Find where the given text appears and provide that cell's center as [X, Y] coordinate. 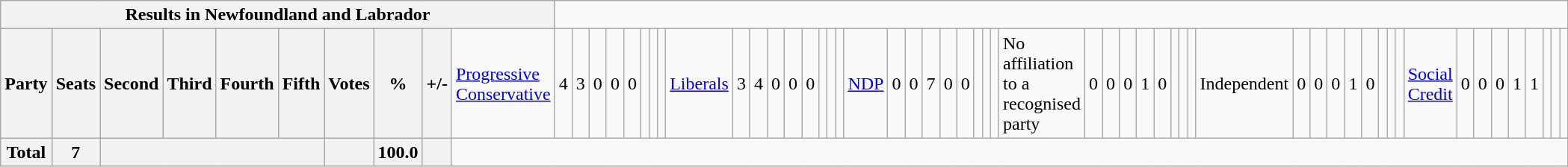
Seats [75, 83]
Results in Newfoundland and Labrador [278, 15]
Third [190, 83]
Independent [1244, 83]
% [398, 83]
Votes [349, 83]
Party [26, 83]
+/- [436, 83]
Fifth [301, 83]
Liberals [700, 83]
No affiliation to a recognised party [1042, 83]
Social Credit [1430, 83]
NDP [865, 83]
100.0 [398, 152]
Progressive Conservative [503, 83]
Fourth [247, 83]
Total [26, 152]
Second [132, 83]
